Capture the cell that displays the provided text and extract its [x, y] central coordinate. 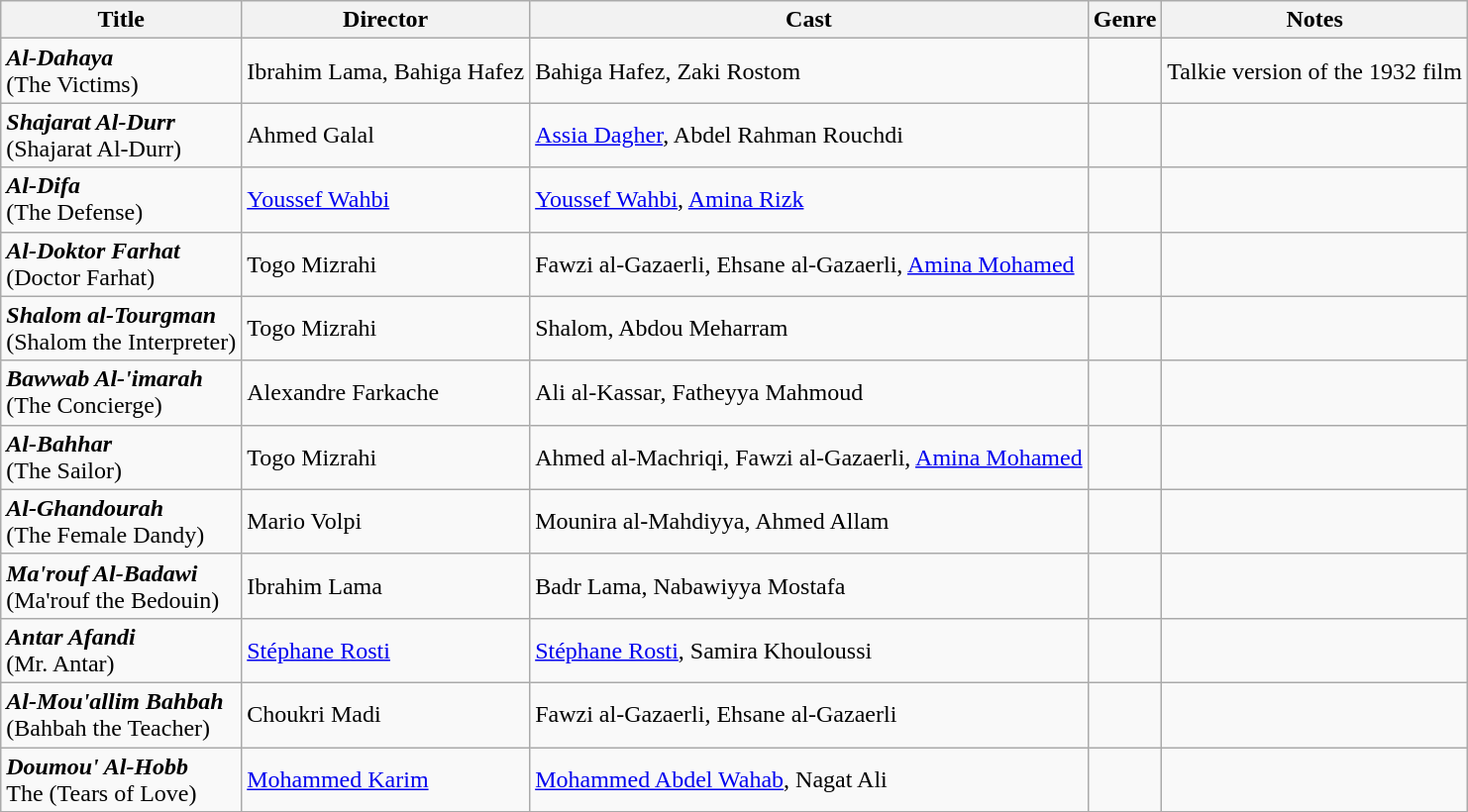
Fawzi al-Gazaerli, Ehsane al-Gazaerli, Amina Mohamed [809, 263]
Al-Mou'allim Bahbah (Bahbah the Teacher) [121, 715]
Stéphane Rosti, Samira Khouloussi [809, 650]
Al-Bahhar (The Sailor) [121, 457]
Al-Doktor Farhat (Doctor Farhat) [121, 263]
Mario Volpi [386, 521]
Talkie version of the 1932 film [1315, 71]
Notes [1315, 20]
Mohammed Karim [386, 778]
Mohammed Abdel Wahab, Nagat Ali [809, 778]
Shajarat Al-Durr (Shajarat Al-Durr) [121, 135]
Ali al-Kassar, Fatheyya Mahmoud [809, 392]
Genre [1125, 20]
Bahiga Hafez, Zaki Rostom [809, 71]
Al-Difa (The Defense) [121, 200]
Al-Dahaya (The Victims) [121, 71]
Title [121, 20]
Choukri Madi [386, 715]
Ma'rouf Al-Badawi (Ma'rouf the Bedouin) [121, 586]
Shalom, Abdou Meharram [809, 329]
Bawwab Al-'imarah (The Concierge) [121, 392]
Assia Dagher, Abdel Rahman Rouchdi [809, 135]
Antar Afandi (Mr. Antar) [121, 650]
Stéphane Rosti [386, 650]
Fawzi al-Gazaerli, Ehsane al-Gazaerli [809, 715]
Director [386, 20]
Shalom al-Tourgman (Shalom the Interpreter) [121, 329]
Cast [809, 20]
Youssef Wahbi [386, 200]
Al-Ghandourah (The Female Dandy) [121, 521]
Alexandre Farkache [386, 392]
Doumou' Al-Hobb The (Tears of Love) [121, 778]
Youssef Wahbi, Amina Rizk [809, 200]
Badr Lama, Nabawiyya Mostafa [809, 586]
Ahmed Galal [386, 135]
Mounira al-Mahdiyya, Ahmed Allam [809, 521]
Ahmed al-Machriqi, Fawzi al-Gazaerli, Amina Mohamed [809, 457]
Ibrahim Lama, Bahiga Hafez [386, 71]
Ibrahim Lama [386, 586]
